From the cell containing the given text, extract its center point as (x, y) coordinate. 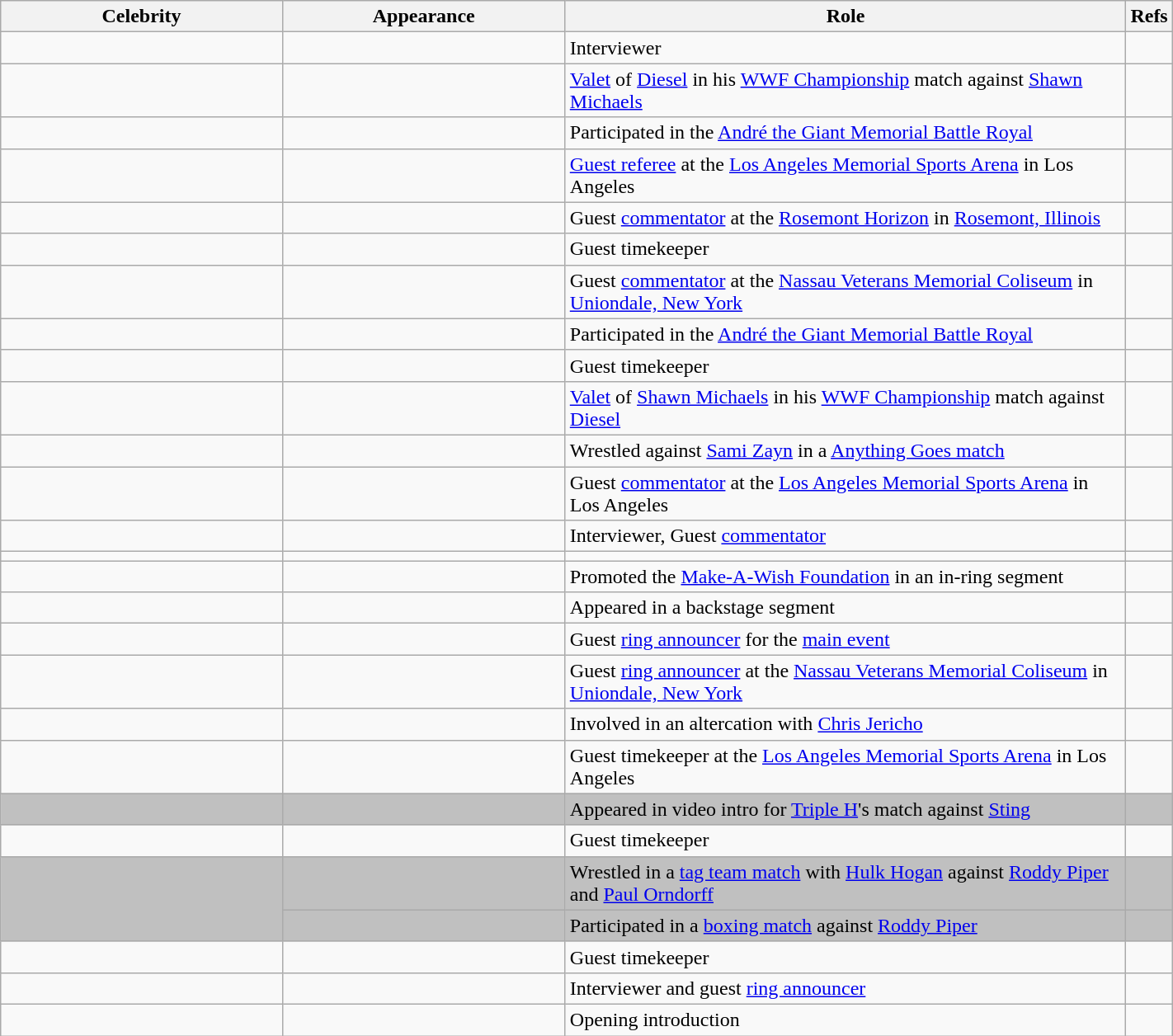
Appearance (424, 16)
Guest ring announcer for the main event (846, 639)
Valet of Shawn Michaels in his WWF Championship match against Diesel (846, 407)
Valet of Diesel in his WWF Championship match against Shawn Michaels (846, 91)
Interviewer (846, 48)
Participated in a boxing match against Roddy Piper (846, 925)
Appeared in a backstage segment (846, 608)
Refs (1149, 16)
Appeared in video intro for Triple H's match against Sting (846, 809)
Guest timekeeper at the Los Angeles Memorial Sports Arena in Los Angeles (846, 767)
Involved in an altercation with Chris Jericho (846, 724)
Promoted the Make-A-Wish Foundation in an in-ring segment (846, 577)
Guest referee at the Los Angeles Memorial Sports Arena in Los Angeles (846, 175)
Guest commentator at the Nassau Veterans Memorial Coliseum in Uniondale, New York (846, 292)
Interviewer and guest ring announcer (846, 988)
Guest commentator at the Rosemont Horizon in Rosemont, Illinois (846, 218)
Guest ring announcer at the Nassau Veterans Memorial Coliseum in Uniondale, New York (846, 681)
Wrestled against Sami Zayn in a Anything Goes match (846, 450)
Wrestled in a tag team match with Hulk Hogan against Roddy Piper and Paul Orndorff (846, 883)
Guest commentator at the Los Angeles Memorial Sports Arena in Los Angeles (846, 493)
Celebrity (142, 16)
Interviewer, Guest commentator (846, 536)
Opening introduction (846, 1020)
Role (846, 16)
